Capture the cell that displays the provided text and extract its (X, Y) central coordinate. 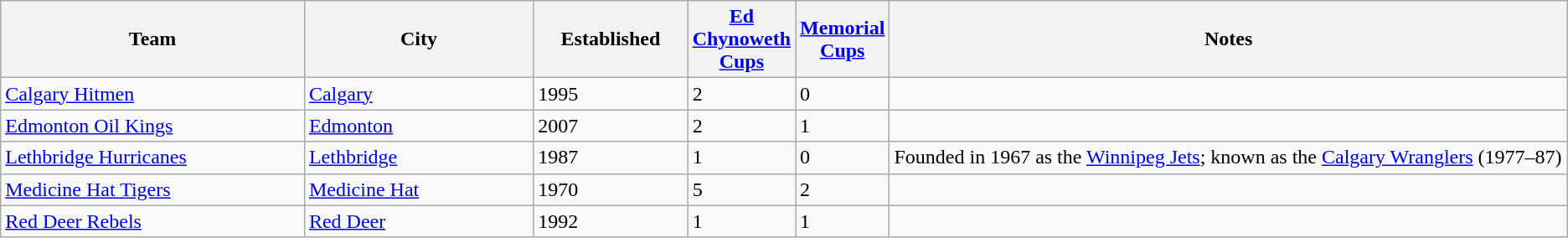
Team (152, 39)
Medicine Hat (419, 189)
Medicine Hat Tigers (152, 189)
Red Deer Rebels (152, 221)
Calgary (419, 94)
Red Deer (419, 221)
City (419, 39)
1995 (611, 94)
1992 (611, 221)
Edmonton (419, 126)
Lethbridge Hurricanes (152, 158)
2007 (611, 126)
1987 (611, 158)
Calgary Hitmen (152, 94)
Lethbridge (419, 158)
Established (611, 39)
5 (741, 189)
Edmonton Oil Kings (152, 126)
Ed Chynoweth Cups (741, 39)
Founded in 1967 as the Winnipeg Jets; known as the Calgary Wranglers (1977–87) (1228, 158)
1970 (611, 189)
Notes (1228, 39)
Memorial Cups (843, 39)
